From the cell containing the given text, extract its center point as [X, Y] coordinate. 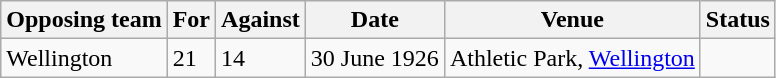
Wellington [84, 58]
Date [374, 20]
14 [261, 58]
21 [191, 58]
Venue [572, 20]
Against [261, 20]
30 June 1926 [374, 58]
Athletic Park, Wellington [572, 58]
Status [738, 20]
Opposing team [84, 20]
For [191, 20]
